Return (X, Y) of the center of cell containing provided text 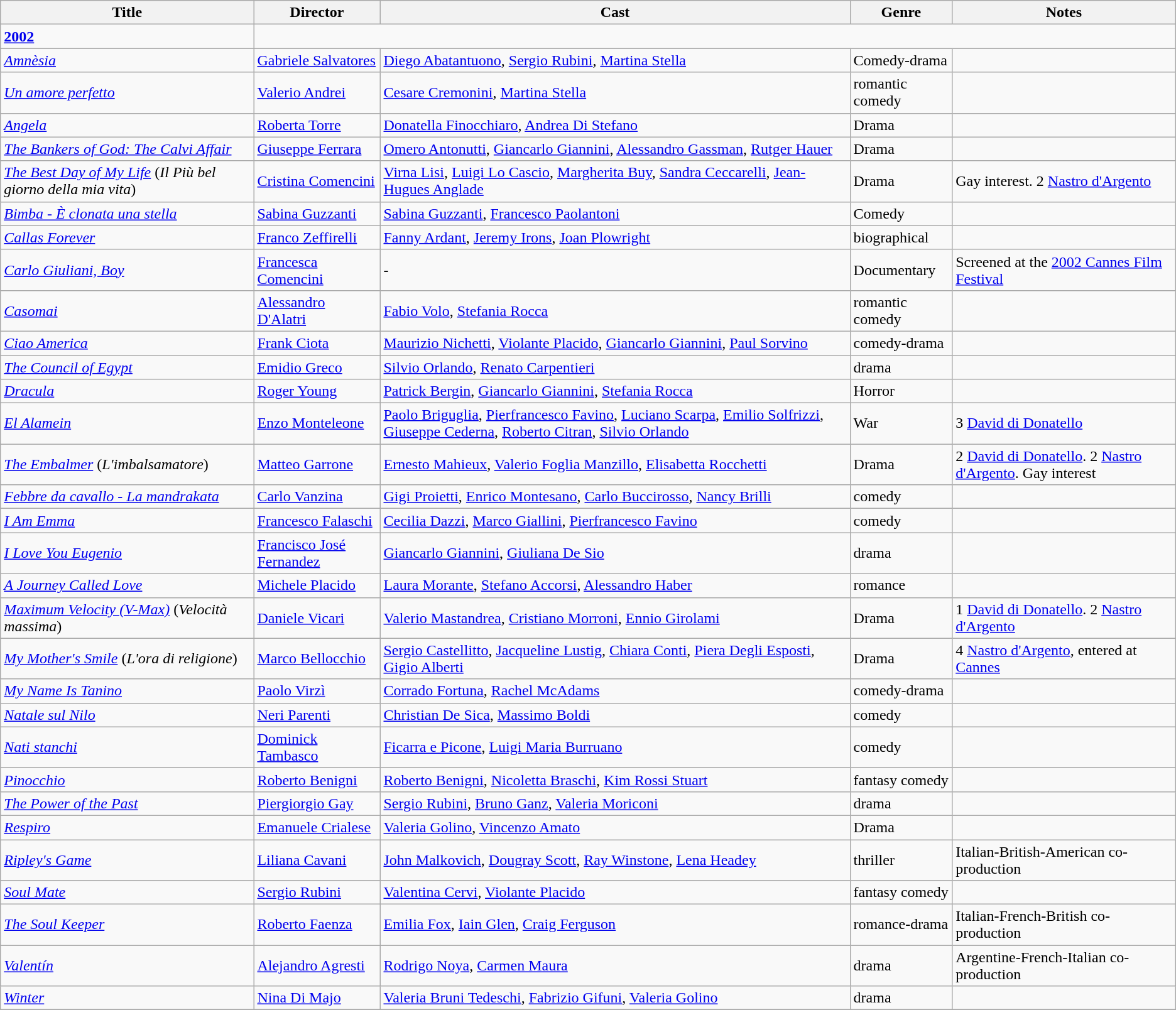
My Mother's Smile (L'ora di religione) (127, 658)
Francisco José Fernandez (317, 553)
Carlo Giuliani, Boy (127, 270)
Piergiorgio Gay (317, 803)
Laura Morante, Stefano Accorsi, Alessandro Haber (615, 585)
A Journey Called Love (127, 585)
3 David di Donatello (1064, 423)
Enzo Monteleone (317, 423)
Rodrigo Noya, Carmen Maura (615, 966)
Gay interest. 2 Nastro d'Argento (1064, 181)
Febbre da cavallo - La mandrakata (127, 497)
Ficarra e Picone, Luigi Maria Burruano (615, 747)
Cast (615, 13)
Un amore perfetto (127, 93)
Winter (127, 998)
The Embalmer (L'imbalsamatore) (127, 465)
romance-drama (901, 925)
Christian De Sica, Massimo Boldi (615, 715)
Nina Di Majo (317, 998)
Valerio Andrei (317, 93)
I Love You Eugenio (127, 553)
Giuseppe Ferrara (317, 149)
Casomai (127, 310)
Valerio Mastandrea, Cristiano Morroni, Ennio Girolami (615, 618)
Argentine-French-Italian co-production (1064, 966)
Roger Young (317, 391)
Genre (901, 13)
romance (901, 585)
The Bankers of God: The Calvi Affair (127, 149)
Comedy-drama (901, 60)
Maurizio Nichetti, Violante Placido, Giancarlo Giannini, Paul Sorvino (615, 343)
Sergio Rubini, Bruno Ganz, Valeria Moriconi (615, 803)
2 David di Donatello. 2 Nastro d'Argento. Gay interest (1064, 465)
Sergio Rubini (317, 893)
Neri Parenti (317, 715)
Valeria Bruni Tedeschi, Fabrizio Gifuni, Valeria Golino (615, 998)
Emilia Fox, Iain Glen, Craig Ferguson (615, 925)
Patrick Bergin, Giancarlo Giannini, Stefania Rocca (615, 391)
El Alamein (127, 423)
Marco Bellocchio (317, 658)
Angela (127, 125)
Virna Lisi, Luigi Lo Cascio, Margherita Buy, Sandra Ceccarelli, Jean-Hugues Anglade (615, 181)
Sabina Guzzanti (317, 214)
Pinocchio (127, 779)
Frank Ciota (317, 343)
Emanuele Crialese (317, 827)
Nati stanchi (127, 747)
Francesca Comencini (317, 270)
Valentín (127, 966)
Michele Placido (317, 585)
Donatella Finocchiaro, Andrea Di Stefano (615, 125)
Alejandro Agresti (317, 966)
Ripley's Game (127, 859)
Italian-British-American co-production (1064, 859)
Diego Abatantuono, Sergio Rubini, Martina Stella (615, 60)
The Council of Egypt (127, 367)
thriller (901, 859)
Silvio Orlando, Renato Carpentieri (615, 367)
2002 (127, 36)
Corrado Fortuna, Rachel McAdams (615, 691)
Screened at the 2002 Cannes Film Festival (1064, 270)
Dominick Tambasco (317, 747)
Respiro (127, 827)
Valeria Golino, Vincenzo Amato (615, 827)
Liliana Cavani (317, 859)
Valentina Cervi, Violante Placido (615, 893)
- (615, 270)
The Power of the Past (127, 803)
Natale sul Nilo (127, 715)
Italian-French-British co-production (1064, 925)
Title (127, 13)
Omero Antonutti, Giancarlo Giannini, Alessandro Gassman, Rutger Hauer (615, 149)
Francesco Falaschi (317, 521)
I Am Emma (127, 521)
My Name Is Tanino (127, 691)
Ernesto Mahieux, Valerio Foglia Manzillo, Elisabetta Rocchetti (615, 465)
Fanny Ardant, Jeremy Irons, Joan Plowright (615, 237)
Director (317, 13)
Roberto Benigni, Nicoletta Braschi, Kim Rossi Stuart (615, 779)
Matteo Garrone (317, 465)
Fabio Volo, Stefania Rocca (615, 310)
Notes (1064, 13)
The Soul Keeper (127, 925)
Alessandro D'Alatri (317, 310)
Roberta Torre (317, 125)
Cesare Cremonini, Martina Stella (615, 93)
Bimba - È clonata una stella (127, 214)
Documentary (901, 270)
The Best Day of My Life (Il Più bel giorno della mia vita) (127, 181)
Cristina Comencini (317, 181)
Soul Mate (127, 893)
Paolo Virzì (317, 691)
Carlo Vanzina (317, 497)
Paolo Briguglia, Pierfrancesco Favino, Luciano Scarpa, Emilio Solfrizzi, Giuseppe Cederna, Roberto Citran, Silvio Orlando (615, 423)
1 David di Donatello. 2 Nastro d'Argento (1064, 618)
Roberto Benigni (317, 779)
Callas Forever (127, 237)
Maximum Velocity (V-Max) (Velocità massima) (127, 618)
Giancarlo Giannini, Giuliana De Sio (615, 553)
Gigi Proietti, Enrico Montesano, Carlo Buccirosso, Nancy Brilli (615, 497)
Emidio Greco (317, 367)
4 Nastro d'Argento, entered at Cannes (1064, 658)
Roberto Faenza (317, 925)
Amnèsia (127, 60)
Sabina Guzzanti, Francesco Paolantoni (615, 214)
War (901, 423)
Sergio Castellitto, Jacqueline Lustig, Chiara Conti, Piera Degli Esposti, Gigio Alberti (615, 658)
Horror (901, 391)
Comedy (901, 214)
Cecilia Dazzi, Marco Giallini, Pierfrancesco Favino (615, 521)
Daniele Vicari (317, 618)
biographical (901, 237)
Gabriele Salvatores (317, 60)
Franco Zeffirelli (317, 237)
John Malkovich, Dougray Scott, Ray Winstone, Lena Headey (615, 859)
Dracula (127, 391)
Ciao America (127, 343)
